Provide the [X, Y] coordinate of the cell's center where the given text is located.  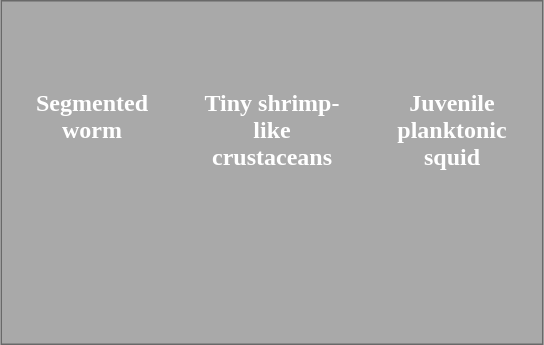
Juvenile planktonic squid [452, 208]
Segmented worm [92, 208]
Tiny shrimp-like crustaceans [272, 208]
